Provide the [X, Y] coordinate of the cell's center where the given text is located.  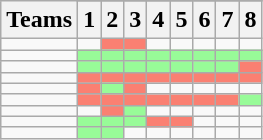
3 [136, 20]
1 [90, 20]
2 [112, 20]
7 [228, 20]
5 [182, 20]
Teams [40, 20]
8 [250, 20]
6 [204, 20]
4 [158, 20]
